Return the (X, Y) coordinate for the center point of the cell that contains the specified text.  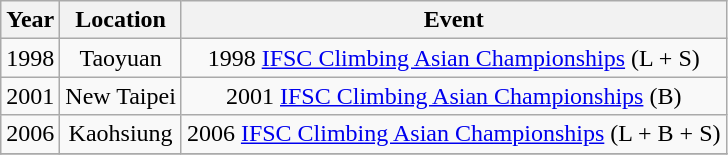
2006 IFSC Climbing Asian Championships (L + B + S) (454, 134)
Kaohsiung (121, 134)
1998 IFSC Climbing Asian Championships (L + S) (454, 58)
2006 (30, 134)
Taoyuan (121, 58)
Event (454, 20)
Location (121, 20)
Year (30, 20)
1998 (30, 58)
2001 (30, 96)
New Taipei (121, 96)
2001 IFSC Climbing Asian Championships (B) (454, 96)
